Detect which cell encompasses the target text, then output its (x, y) center coordinate. 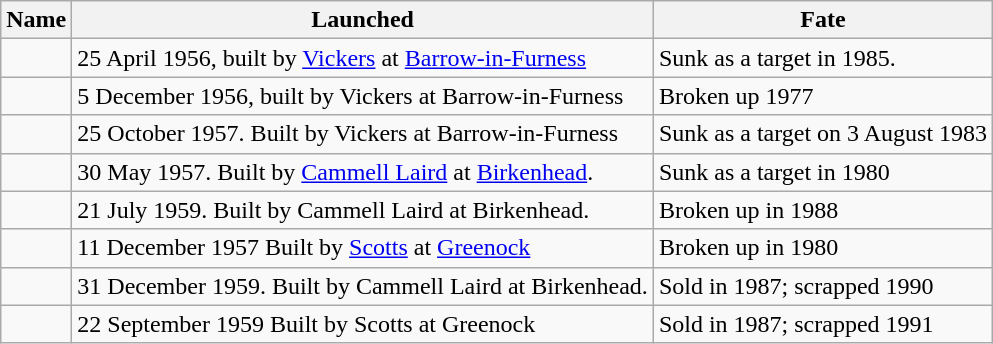
25 April 1956, built by Vickers at Barrow-in-Furness (363, 58)
5 December 1956, built by Vickers at Barrow-in-Furness (363, 96)
21 July 1959. Built by Cammell Laird at Birkenhead. (363, 210)
25 October 1957. Built by Vickers at Barrow-in-Furness (363, 134)
Sunk as a target in 1985. (822, 58)
Sold in 1987; scrapped 1991 (822, 324)
11 December 1957 Built by Scotts at Greenock (363, 248)
Launched (363, 20)
Name (36, 20)
Sunk as a target on 3 August 1983 (822, 134)
Broken up in 1988 (822, 210)
Sunk as a target in 1980 (822, 172)
Broken up in 1980 (822, 248)
Broken up 1977 (822, 96)
22 September 1959 Built by Scotts at Greenock (363, 324)
31 December 1959. Built by Cammell Laird at Birkenhead. (363, 286)
Fate (822, 20)
Sold in 1987; scrapped 1990 (822, 286)
30 May 1957. Built by Cammell Laird at Birkenhead. (363, 172)
